Scan for the cell matching the given text and deliver its (x, y) coordinate at center. 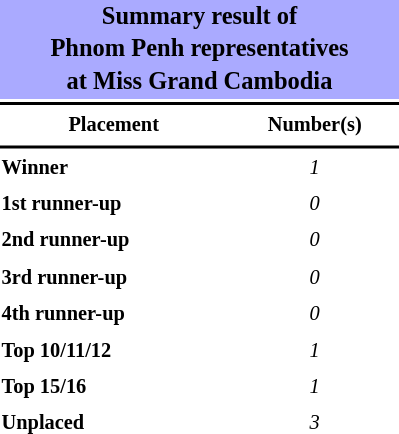
Winner (114, 168)
Top 10/11/12 (114, 351)
1st runner-up (114, 204)
Number(s) (314, 125)
2nd runner-up (114, 241)
Summary result ofPhnom Penh representativesat Miss Grand Cambodia (200, 50)
3rd runner-up (114, 278)
Top 15/16 (114, 387)
4th runner-up (114, 314)
Placement (114, 125)
